Scan for the cell matching the given text and deliver its [X, Y] coordinate at center. 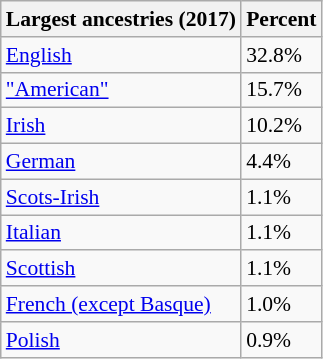
Largest ancestries (2017) [121, 19]
10.2% [281, 126]
Percent [281, 19]
Italian [121, 233]
Polish [121, 340]
Irish [121, 126]
32.8% [281, 55]
1.0% [281, 304]
0.9% [281, 340]
English [121, 55]
Scottish [121, 269]
German [121, 162]
Scots-Irish [121, 197]
4.4% [281, 162]
15.7% [281, 90]
French (except Basque) [121, 304]
"American" [121, 90]
